Identify which cell holds the provided text, then report its (X, Y) central coordinate. 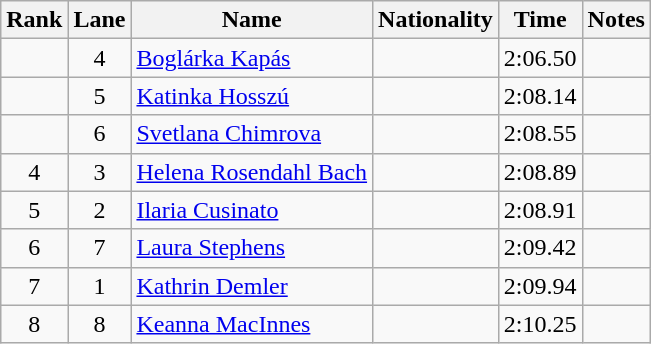
Time (540, 20)
Notes (616, 20)
Lane (100, 20)
Helena Rosendahl Bach (252, 172)
1 (100, 286)
Name (252, 20)
Ilaria Cusinato (252, 210)
2:06.50 (540, 58)
Svetlana Chimrova (252, 134)
Katinka Hosszú (252, 96)
Keanna MacInnes (252, 324)
2:09.94 (540, 286)
2:08.55 (540, 134)
2:08.14 (540, 96)
Rank (34, 20)
2:09.42 (540, 248)
2:10.25 (540, 324)
2:08.89 (540, 172)
Kathrin Demler (252, 286)
3 (100, 172)
Laura Stephens (252, 248)
Nationality (436, 20)
2:08.91 (540, 210)
Boglárka Kapás (252, 58)
2 (100, 210)
